Locate the cell with the specified text and output its [x, y] center coordinate. 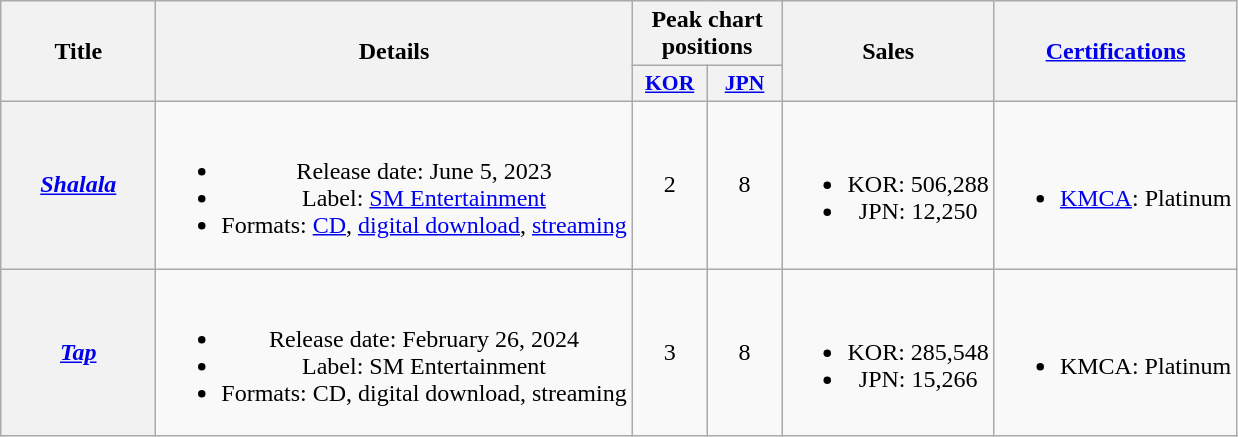
Sales [888, 52]
KOR: 285,548JPN: 15,266 [888, 352]
Peak chart positions [707, 34]
Shalala [78, 184]
Title [78, 52]
3 [670, 352]
2 [670, 184]
KOR: 506,288JPN: 12,250 [888, 184]
Certifications [1115, 52]
Release date: June 5, 2023Label: SM EntertainmentFormats: CD, digital download, streaming [394, 184]
Release date: February 26, 2024Label: SM EntertainmentFormats: CD, digital download, streaming [394, 352]
KOR [670, 84]
Details [394, 52]
JPN [744, 84]
Tap [78, 352]
